Find where the given text appears and provide that cell's center as (X, Y) coordinate. 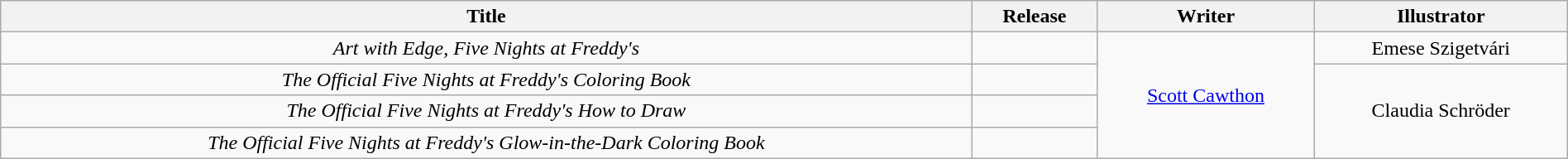
The Official Five Nights at Freddy's Glow-in-the-Dark Coloring Book (486, 142)
Art with Edge, Five Nights at Freddy's (486, 48)
Illustrator (1441, 17)
The Official Five Nights at Freddy's How to Draw (486, 111)
Emese Szigetvári (1441, 48)
The Official Five Nights at Freddy's Coloring Book (486, 79)
Scott Cawthon (1206, 95)
Title (486, 17)
Release (1035, 17)
Writer (1206, 17)
Claudia Schröder (1441, 111)
